Determine the (x, y) coordinate at the center of the cell enclosing the given text.  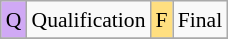
Q (14, 20)
F (162, 20)
Final (200, 20)
Qualification (89, 20)
